For the text-containing cell, return its midpoint in (x, y) coordinate format. 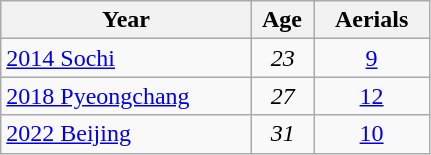
Year (126, 20)
10 (372, 134)
Aerials (372, 20)
12 (372, 96)
31 (283, 134)
2014 Sochi (126, 58)
2022 Beijing (126, 134)
Age (283, 20)
23 (283, 58)
27 (283, 96)
9 (372, 58)
2018 Pyeongchang (126, 96)
